Find where the given text appears and provide that cell's center as (x, y) coordinate. 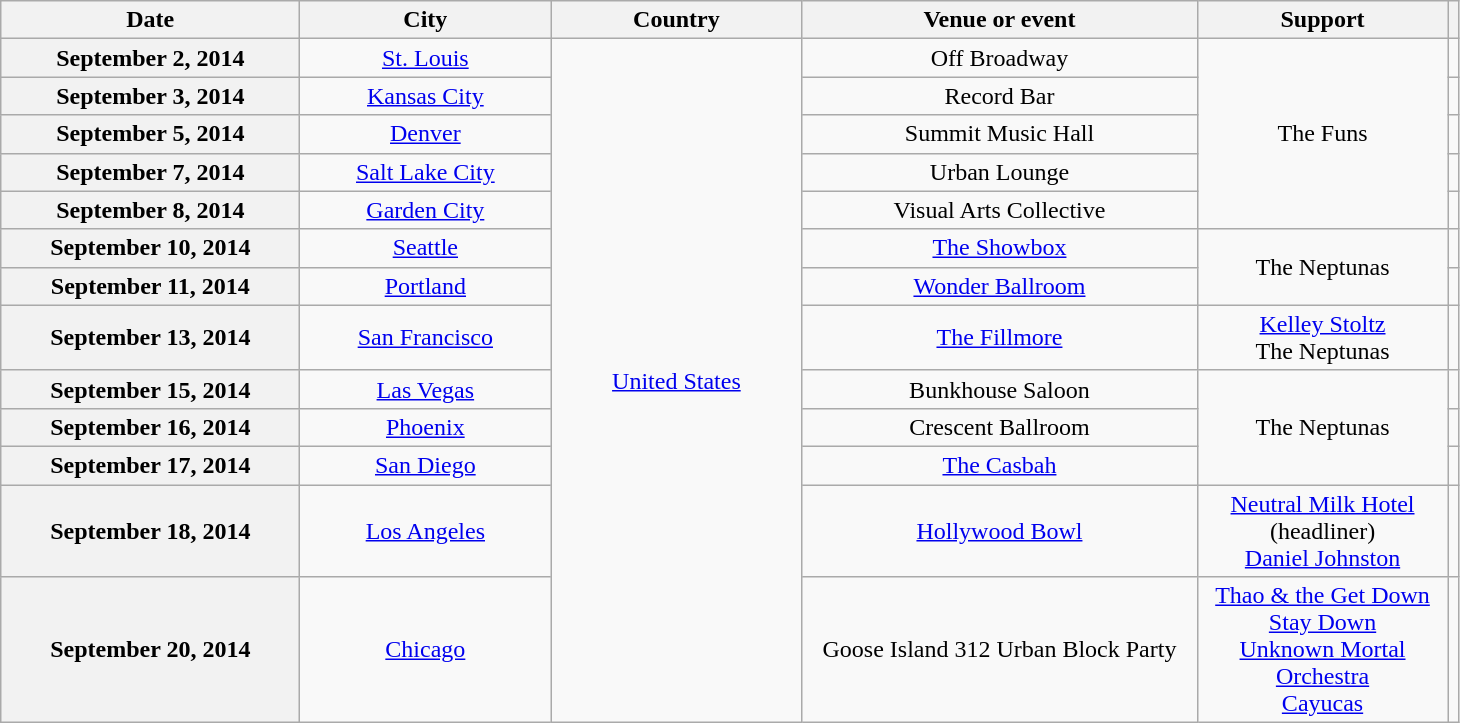
Garden City (426, 210)
September 20, 2014 (150, 650)
September 17, 2014 (150, 465)
September 13, 2014 (150, 338)
September 5, 2014 (150, 134)
September 18, 2014 (150, 530)
September 2, 2014 (150, 58)
Denver (426, 134)
Off Broadway (1000, 58)
United States (676, 381)
September 11, 2014 (150, 286)
Kelley StoltzThe Neptunas (1322, 338)
The Fillmore (1000, 338)
September 8, 2014 (150, 210)
Los Angeles (426, 530)
Venue or event (1000, 20)
September 3, 2014 (150, 96)
San Francisco (426, 338)
Wonder Ballroom (1000, 286)
Country (676, 20)
Date (150, 20)
Las Vegas (426, 389)
September 7, 2014 (150, 172)
The Casbah (1000, 465)
Bunkhouse Saloon (1000, 389)
September 10, 2014 (150, 248)
Urban Lounge (1000, 172)
San Diego (426, 465)
City (426, 20)
Chicago (426, 650)
Phoenix (426, 427)
The Showbox (1000, 248)
Salt Lake City (426, 172)
Kansas City (426, 96)
St. Louis (426, 58)
Seattle (426, 248)
September 15, 2014 (150, 389)
Hollywood Bowl (1000, 530)
Support (1322, 20)
Visual Arts Collective (1000, 210)
The Funs (1322, 134)
Record Bar (1000, 96)
Summit Music Hall (1000, 134)
September 16, 2014 (150, 427)
Portland (426, 286)
Neutral Milk Hotel (headliner)Daniel Johnston (1322, 530)
Goose Island 312 Urban Block Party (1000, 650)
Crescent Ballroom (1000, 427)
Thao & the Get Down Stay DownUnknown Mortal OrchestraCayucas (1322, 650)
